Pinpoint the cell where the given text exists, returning its [x, y] midpoint coordinate. 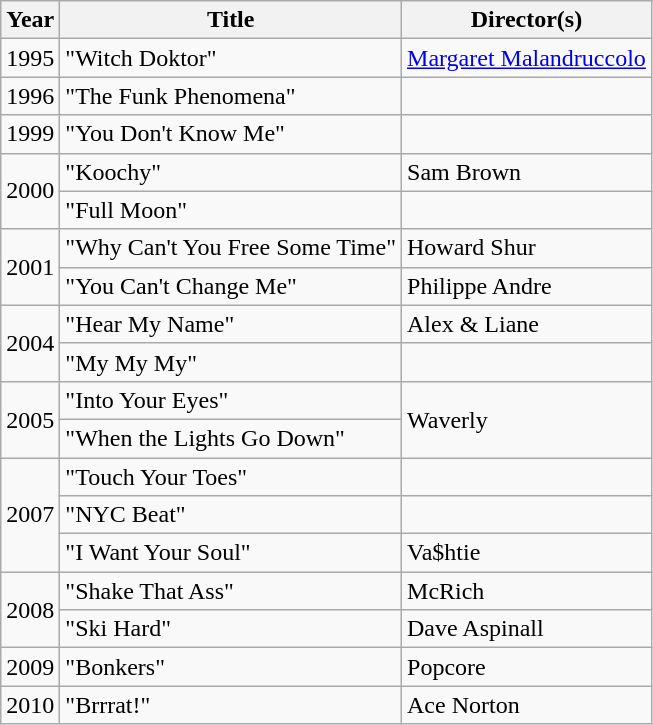
Director(s) [527, 20]
2001 [30, 267]
"Hear My Name" [231, 324]
2004 [30, 343]
2000 [30, 191]
Sam Brown [527, 172]
"Ski Hard" [231, 629]
Dave Aspinall [527, 629]
2008 [30, 610]
1995 [30, 58]
"I Want Your Soul" [231, 553]
"You Can't Change Me" [231, 286]
"NYC Beat" [231, 515]
"Full Moon" [231, 210]
"Witch Doktor" [231, 58]
"Koochy" [231, 172]
Howard Shur [527, 248]
Waverly [527, 419]
Margaret Malandruccolo [527, 58]
1999 [30, 134]
"Shake That Ass" [231, 591]
"Why Can't You Free Some Time" [231, 248]
Va$htie [527, 553]
2010 [30, 705]
Popcore [527, 667]
Ace Norton [527, 705]
Alex & Liane [527, 324]
1996 [30, 96]
"Touch Your Toes" [231, 477]
Year [30, 20]
2005 [30, 419]
McRich [527, 591]
"When the Lights Go Down" [231, 438]
Philippe Andre [527, 286]
"Into Your Eyes" [231, 400]
"My My My" [231, 362]
"You Don't Know Me" [231, 134]
"Brrrat!" [231, 705]
"The Funk Phenomena" [231, 96]
Title [231, 20]
"Bonkers" [231, 667]
2009 [30, 667]
2007 [30, 515]
